Locate the cell with the specified text and output its (x, y) center coordinate. 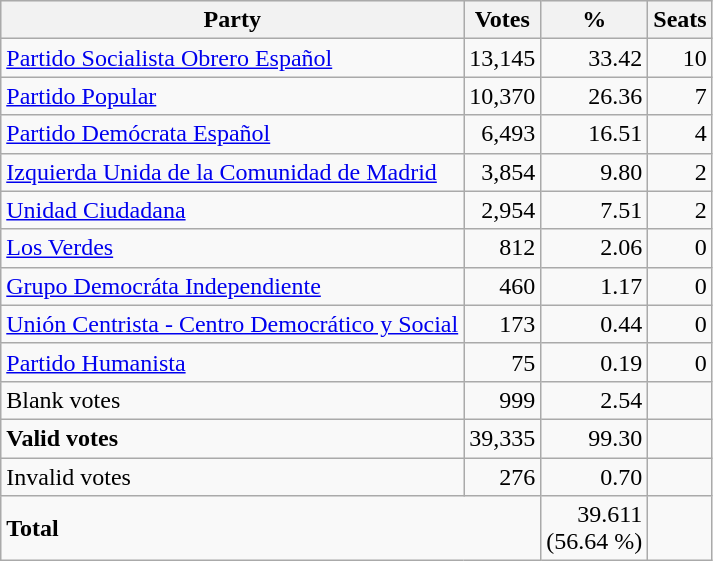
6,493 (502, 134)
0.44 (594, 324)
10 (680, 58)
Partido Socialista Obrero Español (232, 58)
Izquierda Unida de la Comunidad de Madrid (232, 172)
4 (680, 134)
Unión Centrista - Centro Democrático y Social (232, 324)
1.17 (594, 286)
Los Verdes (232, 248)
2.06 (594, 248)
276 (502, 477)
173 (502, 324)
2.54 (594, 400)
10,370 (502, 96)
Partido Demócrata Español (232, 134)
3,854 (502, 172)
460 (502, 286)
13,145 (502, 58)
9.80 (594, 172)
75 (502, 362)
Blank votes (232, 400)
% (594, 20)
Votes (502, 20)
Total (271, 528)
Invalid votes (232, 477)
7.51 (594, 210)
Partido Humanista (232, 362)
99.30 (594, 438)
39,335 (502, 438)
16.51 (594, 134)
2,954 (502, 210)
39.611(56.64 %) (594, 528)
812 (502, 248)
999 (502, 400)
Valid votes (232, 438)
Unidad Ciudadana (232, 210)
7 (680, 96)
Party (232, 20)
Partido Popular (232, 96)
33.42 (594, 58)
Seats (680, 20)
Grupo Democráta Independiente (232, 286)
26.36 (594, 96)
0.70 (594, 477)
0.19 (594, 362)
